Capture the cell that displays the provided text and extract its [X, Y] central coordinate. 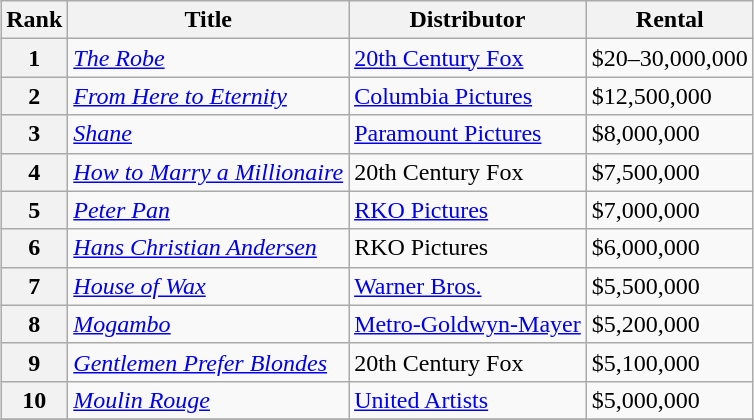
Paramount Pictures [468, 134]
The Robe [208, 58]
4 [34, 172]
Gentlemen Prefer Blondes [208, 362]
6 [34, 248]
Peter Pan [208, 210]
10 [34, 400]
Metro-Goldwyn-Mayer [468, 324]
Rental [670, 20]
Moulin Rouge [208, 400]
Rank [34, 20]
Distributor [468, 20]
$20–30,000,000 [670, 58]
Warner Bros. [468, 286]
$5,200,000 [670, 324]
From Here to Eternity [208, 96]
$12,500,000 [670, 96]
$5,000,000 [670, 400]
United Artists [468, 400]
$5,500,000 [670, 286]
How to Marry a Millionaire [208, 172]
9 [34, 362]
$5,100,000 [670, 362]
Hans Christian Andersen [208, 248]
$8,000,000 [670, 134]
Columbia Pictures [468, 96]
$7,000,000 [670, 210]
5 [34, 210]
3 [34, 134]
8 [34, 324]
$6,000,000 [670, 248]
House of Wax [208, 286]
7 [34, 286]
2 [34, 96]
Title [208, 20]
Shane [208, 134]
1 [34, 58]
$7,500,000 [670, 172]
Mogambo [208, 324]
